Capture the cell that displays the provided text and extract its [x, y] central coordinate. 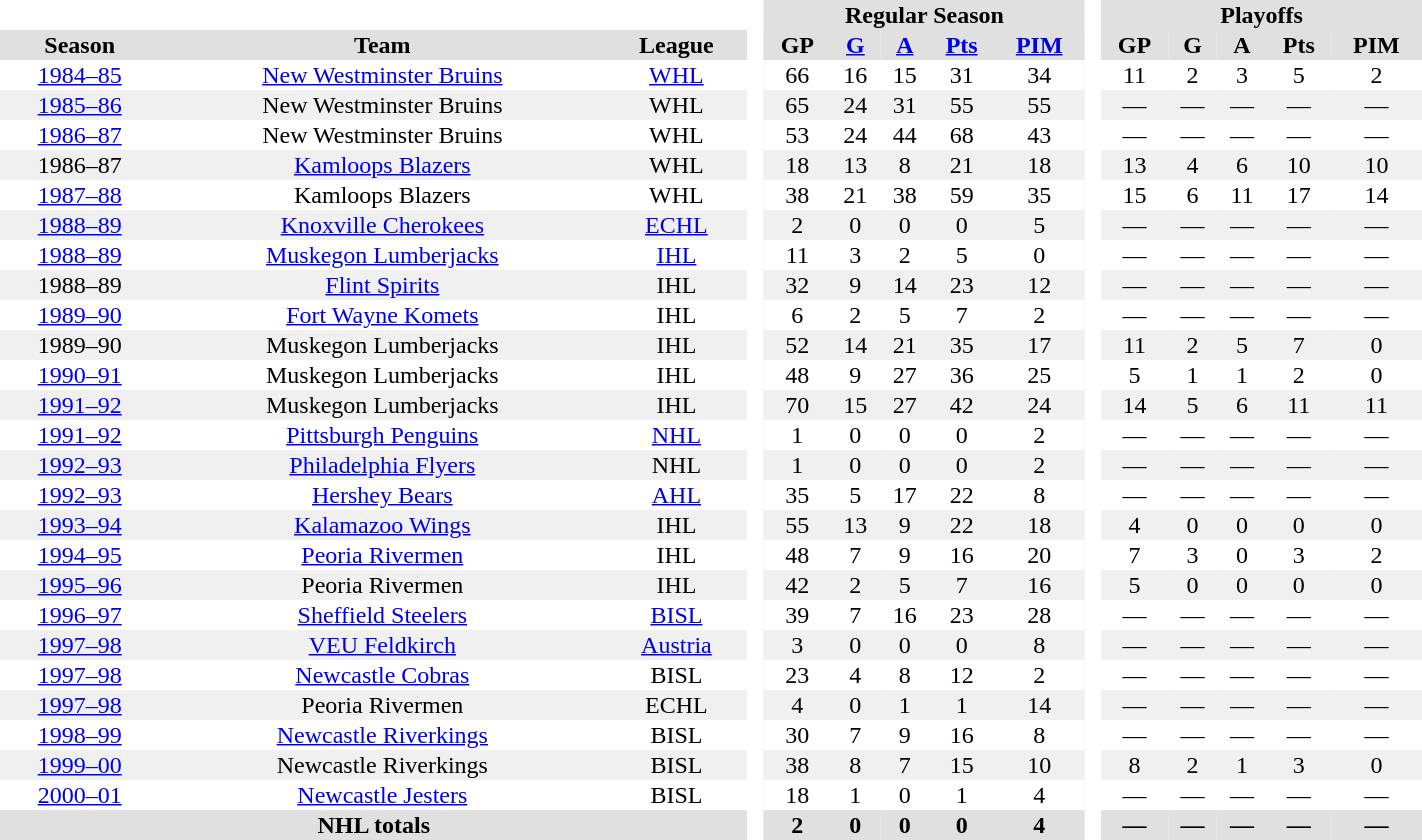
Sheffield Steelers [382, 615]
Philadelphia Flyers [382, 465]
League [676, 45]
Regular Season [924, 15]
1995–96 [80, 585]
59 [962, 195]
68 [962, 135]
Flint Spirits [382, 285]
53 [798, 135]
1996–97 [80, 615]
Playoffs [1262, 15]
Team [382, 45]
2000–01 [80, 795]
36 [962, 375]
39 [798, 615]
Austria [676, 645]
Season [80, 45]
Newcastle Jesters [382, 795]
1993–94 [80, 525]
1987–88 [80, 195]
30 [798, 735]
32 [798, 285]
1998–99 [80, 735]
NHL totals [374, 825]
Fort Wayne Komets [382, 315]
44 [904, 135]
25 [1040, 375]
Kalamazoo Wings [382, 525]
34 [1040, 75]
1984–85 [80, 75]
52 [798, 345]
Newcastle Cobras [382, 675]
1985–86 [80, 105]
Knoxville Cherokees [382, 225]
28 [1040, 615]
VEU Feldkirch [382, 645]
43 [1040, 135]
1999–00 [80, 765]
70 [798, 405]
66 [798, 75]
Hershey Bears [382, 495]
1994–95 [80, 555]
20 [1040, 555]
65 [798, 105]
AHL [676, 495]
Pittsburgh Penguins [382, 435]
1990–91 [80, 375]
